Determine the (X, Y) coordinate at the center of the cell enclosing the given text.  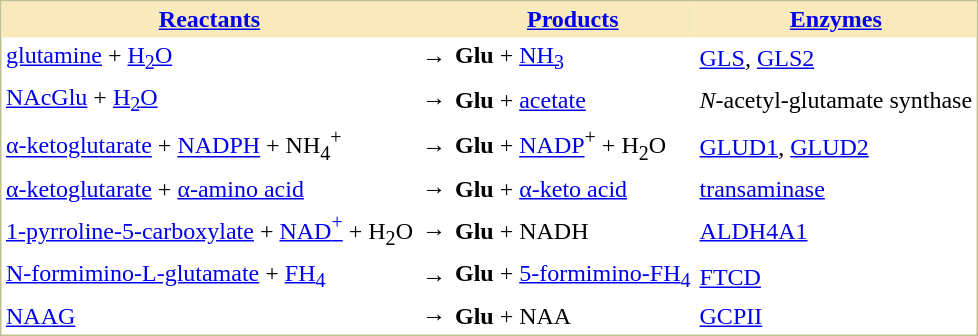
α-ketoglutarate + α-amino acid (210, 189)
N-formimino-L-glutamate + FH4 (210, 277)
Glu + NADH (572, 232)
GCPII (836, 316)
ALDH4A1 (836, 232)
Reactants (210, 20)
Glu + NAA (572, 316)
1-pyrroline-5-carboxylate + NAD+ + H2O (210, 232)
FTCD (836, 277)
NAAG (210, 316)
Glu + α-keto acid (572, 189)
Products (572, 20)
glutamine + H2O (210, 59)
Glu + NADP+ + H2O (572, 146)
GLUD1, GLUD2 (836, 146)
Glu + NH3 (572, 59)
NAcGlu + H2O (210, 101)
Glu + acetate (572, 101)
Enzymes (836, 20)
transaminase (836, 189)
Glu + 5-formimino-FH4 (572, 277)
GLS, GLS2 (836, 59)
N-acetyl-glutamate synthase (836, 101)
α-ketoglutarate + NADPH + NH4+ (210, 146)
